Locate the cell with the specified text and output its (X, Y) center coordinate. 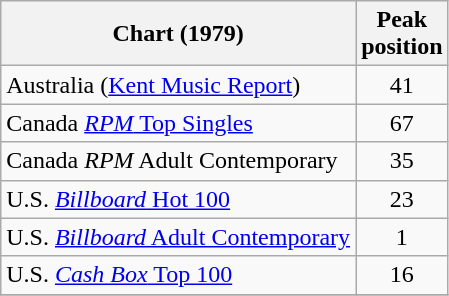
U.S. Billboard Adult Contemporary (178, 237)
Canada RPM Adult Contemporary (178, 161)
Canada RPM Top Singles (178, 123)
35 (402, 161)
Australia (Kent Music Report) (178, 85)
67 (402, 123)
1 (402, 237)
U.S. Cash Box Top 100 (178, 275)
23 (402, 199)
16 (402, 275)
41 (402, 85)
U.S. Billboard Hot 100 (178, 199)
Peakposition (402, 34)
Chart (1979) (178, 34)
